Capture the cell that displays the provided text and extract its (x, y) central coordinate. 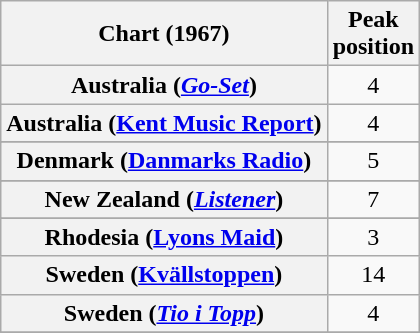
Australia (Go-Set) (164, 85)
Australia (Kent Music Report) (164, 123)
New Zealand (Listener) (164, 199)
14 (373, 275)
Peakposition (373, 34)
Chart (1967) (164, 34)
Sweden (Tio i Topp) (164, 313)
7 (373, 199)
Denmark (Danmarks Radio) (164, 161)
Rhodesia (Lyons Maid) (164, 237)
5 (373, 161)
3 (373, 237)
Sweden (Kvällstoppen) (164, 275)
